Output the (X, Y) coordinate of the center of the cell containing the given text.  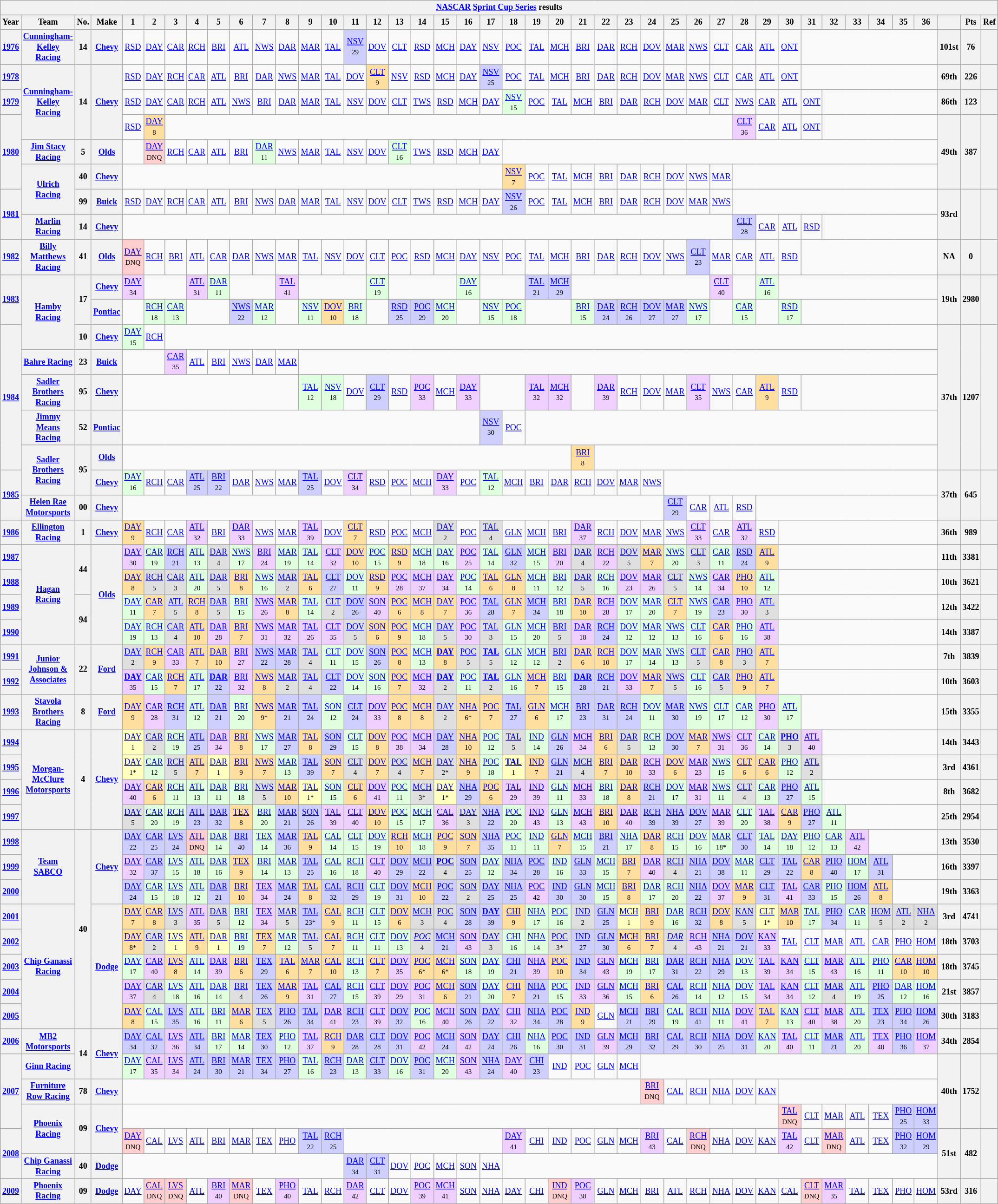
GLN16 (513, 682)
IND33 (583, 992)
12th (949, 607)
CAR3 (176, 582)
IND9 (583, 1016)
GLN26 (560, 742)
CLT2 (333, 607)
34th (949, 1041)
GLN32 (513, 557)
SON28 (468, 917)
MAR32 (288, 632)
1981 (11, 215)
MAR11 (744, 867)
MAR30 (675, 712)
CLT17 (722, 712)
TAL1* (310, 792)
HOM10 (926, 967)
TAL1 (513, 767)
RCH30 (698, 1041)
28 (744, 22)
20 (560, 22)
GLN13 (560, 817)
MCH19 (629, 967)
16th (949, 867)
LVS15 (176, 867)
BRI43 (652, 1141)
CAL9 (333, 917)
MB2 Motorsports (48, 1041)
POC33 (422, 392)
34 (881, 22)
MCH11 (537, 582)
BRI29 (652, 1016)
Morgan-McClure Motorsports (48, 779)
GLN43 (606, 967)
MCH12 (537, 657)
36th (949, 532)
Billy Matthews Racing (48, 257)
DAR41 (333, 1016)
NWS9* (264, 712)
NHA14 (537, 942)
MAR4 (834, 992)
NHA2 (926, 917)
IND43 (537, 817)
CLT23 (698, 257)
BRI11 (218, 1016)
49th (949, 152)
CAL36 (445, 817)
ATL14 (197, 967)
93rd (949, 215)
CAR23 (722, 607)
TEX30 (264, 1041)
Pts (971, 22)
BRI27 (241, 657)
ATL34 (197, 1041)
MCH13 (422, 657)
3603 (971, 682)
1986 (11, 532)
CAL15 (154, 1016)
3745 (971, 967)
4361 (971, 767)
Helen Rae Motorsports (48, 508)
MAR36 (288, 842)
ATL3 (767, 607)
MAR26 (652, 582)
2954 (971, 817)
LVS3 (176, 917)
DAR22 (218, 682)
IND34 (583, 967)
CLT9 (377, 77)
PHO15 (834, 892)
TEX23 (881, 1016)
TEX9 (241, 867)
SON12 (333, 712)
LVS35 (176, 1016)
NHA10 (468, 742)
RCH4 (675, 867)
LVS36 (176, 1041)
989 (971, 532)
BRI4 (241, 992)
BRI23 (583, 712)
No. (83, 22)
CLT1* (767, 917)
ATLDNQ (197, 842)
CLT12 (812, 992)
RCH31 (176, 712)
1980 (11, 152)
7th (949, 657)
36 (926, 22)
1978 (11, 77)
CAR34 (722, 582)
MAR31 (698, 792)
RCH26 (629, 312)
TAL24 (310, 712)
TAL3 (491, 632)
0 (971, 257)
1987 (11, 557)
19 (537, 22)
CAR9 (790, 817)
25 (675, 22)
DOV23 (629, 582)
DAY37 (133, 992)
MCH41 (445, 1191)
RCH41 (698, 1016)
Ellington Racing (48, 532)
Jim Stacy Racing (48, 152)
PHO10 (744, 582)
DAR32 (218, 817)
TAL27 (513, 712)
BRI22 (218, 483)
Jimmy Means Racing (48, 427)
HOM16 (926, 992)
24 (652, 22)
ATL18 (197, 867)
1997 (11, 817)
TAL32 (537, 392)
MAR19 (288, 557)
86th (949, 102)
CLT34 (355, 483)
18 (513, 22)
TEX7 (264, 942)
MCH3 (422, 917)
53rd (949, 1191)
NHA9 (468, 767)
RCH7 (176, 682)
2 (154, 22)
GLN12 (513, 657)
MAR43 (834, 967)
NHA12 (722, 992)
CAL35 (154, 1067)
RCH20 (675, 892)
ATL11 (834, 817)
3 (176, 22)
CAR35 (176, 362)
NWS7 (264, 767)
IND14 (537, 742)
RCH28 (606, 607)
NWS26 (264, 607)
CALDNQ (154, 1191)
30 (790, 22)
DOV19 (377, 842)
1996 (11, 792)
DAY41 (513, 1141)
DAR6 (583, 657)
1995 (11, 767)
RCH39 (652, 817)
HOM5 (881, 917)
3397 (971, 867)
78 (83, 1091)
Ulrich Racing (48, 190)
CAL14 (333, 842)
Ginn Racing (48, 1067)
BRI5 (560, 632)
TAL7 (767, 1016)
SON2 (468, 892)
1992 (11, 682)
GLN8 (513, 582)
IND30 (560, 892)
RSD24 (744, 557)
CAR5 (722, 682)
TAL23* (310, 917)
ATL10 (197, 632)
KAN33 (767, 942)
NSV26 (513, 202)
POC6* (422, 967)
CAL19 (675, 1016)
645 (971, 495)
DAY20 (491, 992)
BRI21 (606, 842)
BRI14 (264, 867)
TAL40 (790, 1041)
3183 (971, 1016)
ATL5 (176, 607)
POC10 (560, 967)
Furniture Row Racing (48, 1091)
NWS16 (264, 582)
CAL16 (333, 867)
RCHDNQ (698, 1141)
MCH24 (445, 1041)
NA (949, 257)
MCH22 (422, 867)
SON18 (468, 967)
NWS8 (264, 682)
MAR6 (241, 1016)
Marlin Racing (48, 227)
SON16 (377, 682)
NSV30 (491, 427)
6 (241, 22)
PHO11 (881, 967)
MCH4 (583, 767)
POC20 (513, 817)
123 (971, 102)
Hamby Racing (48, 312)
CAR14 (767, 742)
CLT24 (355, 712)
DAY35 (133, 682)
35 (903, 22)
LVS24 (176, 842)
52 (83, 427)
INDDNQ (560, 1191)
33 (858, 22)
1979 (11, 102)
DAR37 (583, 532)
TAL29 (513, 792)
GLN33 (583, 867)
2006 (11, 1041)
NSV11 (310, 312)
CHI23 (537, 1067)
TAL21 (537, 287)
NASCAR Sprint Cup Series results (499, 7)
1207 (971, 397)
CLT27 (333, 582)
41 (83, 257)
SON21 (468, 992)
8th (949, 792)
482 (971, 1154)
SON29 (333, 742)
69th (949, 77)
KAN5 (744, 917)
2002 (11, 942)
15th (949, 712)
NWS14 (698, 582)
1976 (11, 47)
DAR18 (583, 632)
31 (812, 22)
15 (445, 22)
CAR40 (154, 967)
MAR8 (288, 607)
RSD17 (790, 312)
MAR5 (288, 917)
MCH10 (422, 892)
POC22 (445, 892)
TAL42 (790, 1141)
BRI2 (560, 657)
NWS20 (675, 557)
Stavola Brothers Racing (48, 712)
GLN25 (606, 917)
CLT3 (698, 557)
LVSDNQ (176, 1191)
CAR25 (154, 842)
PHO36 (903, 1041)
HOM29 (926, 1141)
PHO16 (744, 632)
POC39 (422, 1191)
SON25 (468, 867)
TALDNQ (790, 1116)
DAR12 (903, 992)
NHA24 (491, 1067)
LVS34 (176, 1067)
76 (971, 47)
CAL7 (333, 942)
ATL8 (881, 892)
DAY18 (790, 842)
MCH3* (422, 792)
IND39 (537, 792)
PHO26 (288, 1016)
3381 (971, 557)
MAR28 (288, 657)
RCH25 (333, 1141)
CAL10 (333, 967)
DAY15 (133, 337)
TEX29 (264, 967)
TAL2 (491, 682)
CAR28 (154, 712)
BRI24 (264, 557)
3355 (971, 712)
RCH32 (698, 917)
NSV18 (333, 392)
DOV26 (355, 607)
CAR7 (154, 607)
MCH1 (629, 917)
316 (971, 1191)
NHA35 (491, 842)
TEX14 (264, 842)
11th (949, 557)
3387 (971, 632)
DOV32 (400, 1016)
DAR24 (606, 312)
DOV21 (744, 942)
POC25 (468, 557)
CAR37 (154, 867)
POC36 (468, 607)
1994 (11, 742)
NHA16 (537, 1041)
DAY12 (491, 867)
1985 (11, 495)
TAL26 (310, 632)
ATL40 (812, 742)
GLN6 (537, 712)
3530 (971, 842)
TAL28 (491, 607)
ATL19 (858, 992)
3621 (971, 582)
DAR13 (355, 1067)
DAY39 (491, 917)
2003 (11, 967)
Ref (990, 22)
CLT22 (333, 682)
DOV7 (377, 767)
IND11 (537, 842)
DAY30 (133, 557)
TAL38 (767, 817)
NSV25 (491, 77)
51st (949, 1154)
12 (377, 22)
HOM17 (858, 867)
KAN13 (790, 1016)
MAR35 (834, 1191)
3422 (971, 607)
25th (949, 817)
GLN11 (560, 792)
Make (107, 22)
13th (949, 842)
9 (310, 22)
POC29 (422, 312)
40th (949, 1092)
GLN21 (560, 767)
SON42 (468, 1041)
DOV38 (722, 867)
21 (583, 22)
MCH37 (422, 582)
00 (83, 508)
DAY11 (133, 607)
RCH43 (698, 942)
POC3* (560, 942)
3839 (971, 657)
SON15 (333, 792)
CLT32 (333, 557)
Team (48, 22)
101st (949, 47)
TAL16 (310, 1067)
Hagan Racing (48, 595)
GLN39 (606, 1041)
CHI16 (513, 942)
7 (264, 22)
RCH29 (355, 892)
PHO9 (744, 682)
1983 (11, 299)
4741 (971, 917)
CAL27 (333, 992)
NHA11 (722, 1016)
TAL31 (310, 992)
2854 (971, 1041)
MAR20 (652, 607)
2009 (11, 1191)
CHI9 (513, 917)
NHA6* (468, 712)
44 (83, 569)
IND31 (583, 1041)
DOV35 (400, 967)
BRI19 (241, 942)
27 (722, 22)
Year (11, 22)
1993 (11, 712)
POC12 (491, 742)
1752 (971, 1092)
HOM33 (926, 1116)
3443 (971, 742)
DAY28 (445, 742)
DAR33 (241, 532)
CHI21 (513, 967)
MCH33 (583, 792)
2008 (11, 1154)
IND7 (537, 767)
ATL38 (767, 632)
Junior Johnson & Associates (48, 670)
DAY32 (133, 867)
2980 (971, 299)
MAR24 (288, 892)
CHI7 (513, 992)
2000 (11, 892)
387 (971, 152)
ATL35 (197, 917)
RSD25 (400, 312)
MAR18* (722, 842)
RCH33 (652, 767)
Bahre Racing (48, 362)
TEX5 (264, 1016)
CLT20 (744, 817)
21st (949, 992)
IND27 (583, 942)
CHI32 (513, 1016)
LVS8 (176, 967)
11 (355, 22)
3363 (971, 892)
RCH14 (698, 992)
3682 (971, 792)
226 (971, 77)
94 (83, 620)
CHI26 (513, 1041)
1988 (11, 582)
TAL17 (812, 917)
TAL37 (310, 1041)
1999 (11, 867)
POC5 (468, 657)
3857 (971, 992)
2004 (11, 992)
GLN36 (606, 992)
IND2 (583, 917)
3703 (971, 942)
ATL23 (197, 817)
MAR38 (834, 1016)
CLTDNQ (812, 1191)
MCH43 (583, 817)
1982 (11, 257)
TAL9 (310, 842)
MAR39 (722, 817)
RCH8 (197, 607)
DAY25 (491, 892)
MCH40 (445, 1016)
ATL24 (197, 1067)
CAL26 (675, 992)
KAN20 (767, 1041)
DOV30 (675, 742)
ATL42 (858, 842)
TEX26 (264, 992)
LVS1 (176, 942)
PHO32 (903, 1141)
NSV7 (513, 177)
26 (698, 22)
RCH16 (606, 582)
CAR19 (154, 557)
TEX8 (241, 817)
POC14 (468, 582)
CAL29 (675, 1041)
MCH6* (445, 967)
DAY2* (445, 767)
GLN15 (513, 632)
NSV29 (355, 47)
16 (468, 22)
DOV12 (629, 632)
99 (83, 202)
2001 (11, 917)
2007 (11, 1092)
Team SABCO (48, 867)
CLT30 (744, 842)
NWS11 (722, 792)
32 (834, 22)
1991 (11, 657)
SON40 (377, 607)
NWS15 (722, 767)
MAR23 (698, 767)
CAR20 (154, 817)
DAR17 (652, 892)
BRIDNQ (652, 1091)
DAR42 (355, 1191)
ATL15 (812, 792)
DOV14 (355, 682)
13 (400, 22)
29 (767, 22)
CAR10 (903, 967)
DAY1 (133, 742)
BRI30 (218, 1067)
1998 (11, 842)
DOV37 (722, 892)
LVS (176, 1141)
SON6 (377, 632)
1990 (11, 632)
DAY8* (133, 942)
2005 (11, 1016)
TEX40 (881, 1041)
1989 (11, 607)
30th (949, 1016)
IND16 (560, 867)
HOM37 (926, 1041)
1984 (11, 397)
